For the text-containing cell, return its midpoint in (x, y) coordinate format. 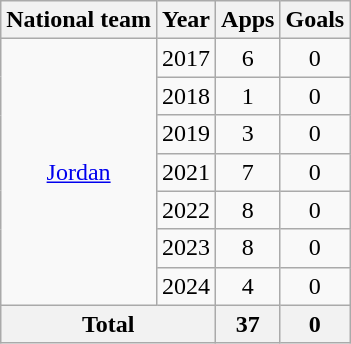
37 (248, 324)
2022 (186, 210)
3 (248, 134)
2021 (186, 172)
Year (186, 20)
7 (248, 172)
2024 (186, 286)
1 (248, 96)
Goals (315, 20)
2023 (186, 248)
Total (108, 324)
National team (79, 20)
6 (248, 58)
Apps (248, 20)
2019 (186, 134)
4 (248, 286)
Jordan (79, 172)
2018 (186, 96)
2017 (186, 58)
